Detect which cell encompasses the target text, then output its (X, Y) center coordinate. 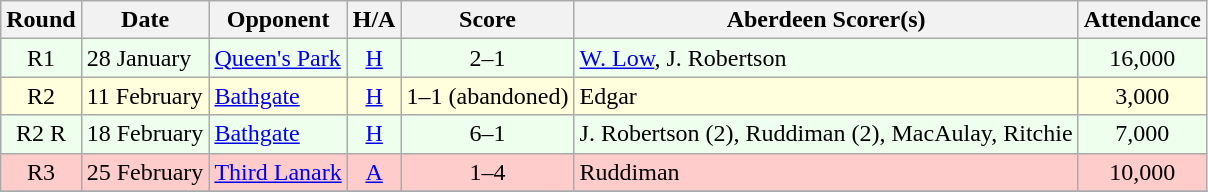
28 January (145, 58)
Third Lanark (278, 172)
R1 (41, 58)
H/A (374, 20)
7,000 (1142, 134)
Round (41, 20)
Opponent (278, 20)
Queen's Park (278, 58)
18 February (145, 134)
J. Robertson (2), Ruddiman (2), MacAulay, Ritchie (826, 134)
Score (488, 20)
R2 (41, 96)
Attendance (1142, 20)
1–4 (488, 172)
R3 (41, 172)
A (374, 172)
R2 R (41, 134)
3,000 (1142, 96)
Ruddiman (826, 172)
10,000 (1142, 172)
25 February (145, 172)
Edgar (826, 96)
16,000 (1142, 58)
1–1 (abandoned) (488, 96)
2–1 (488, 58)
W. Low, J. Robertson (826, 58)
Aberdeen Scorer(s) (826, 20)
6–1 (488, 134)
Date (145, 20)
11 February (145, 96)
